Extract the (X, Y) coordinate from the center of the cell holding the provided text.  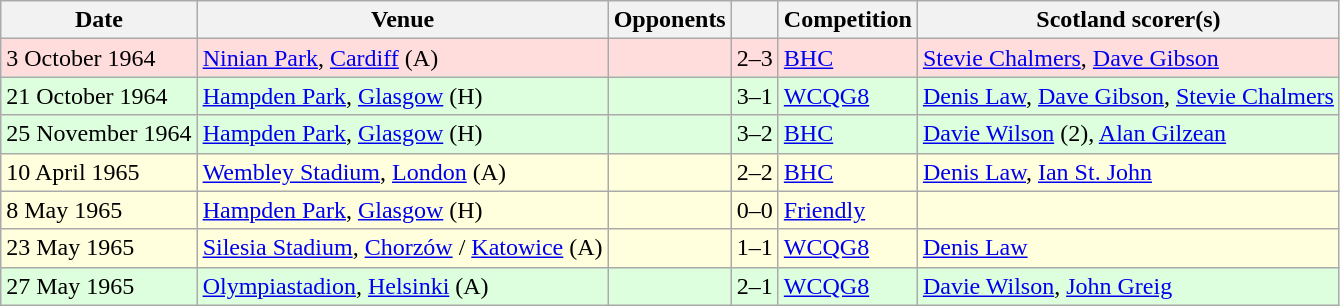
10 April 1965 (99, 172)
0–0 (754, 210)
Denis Law, Ian St. John (1128, 172)
Stevie Chalmers, Dave Gibson (1128, 58)
23 May 1965 (99, 248)
3–2 (754, 134)
Silesia Stadium, Chorzów / Katowice (A) (402, 248)
Venue (402, 20)
1–1 (754, 248)
3 October 1964 (99, 58)
Wembley Stadium, London (A) (402, 172)
Denis Law, Dave Gibson, Stevie Chalmers (1128, 96)
2–1 (754, 286)
Friendly (848, 210)
Ninian Park, Cardiff (A) (402, 58)
Davie Wilson, John Greig (1128, 286)
Denis Law (1128, 248)
Davie Wilson (2), Alan Gilzean (1128, 134)
Date (99, 20)
21 October 1964 (99, 96)
Opponents (670, 20)
25 November 1964 (99, 134)
3–1 (754, 96)
2–3 (754, 58)
Olympiastadion, Helsinki (A) (402, 286)
27 May 1965 (99, 286)
Scotland scorer(s) (1128, 20)
2–2 (754, 172)
8 May 1965 (99, 210)
Competition (848, 20)
